Detect which cell encompasses the target text, then output its (x, y) center coordinate. 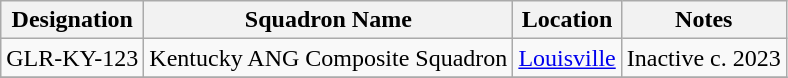
GLR-KY-123 (72, 58)
Inactive c. 2023 (704, 58)
Kentucky ANG Composite Squadron (328, 58)
Designation (72, 20)
Louisville (567, 58)
Location (567, 20)
Squadron Name (328, 20)
Notes (704, 20)
